Search for the cell housing the specified text and yield its (X, Y) center coordinate. 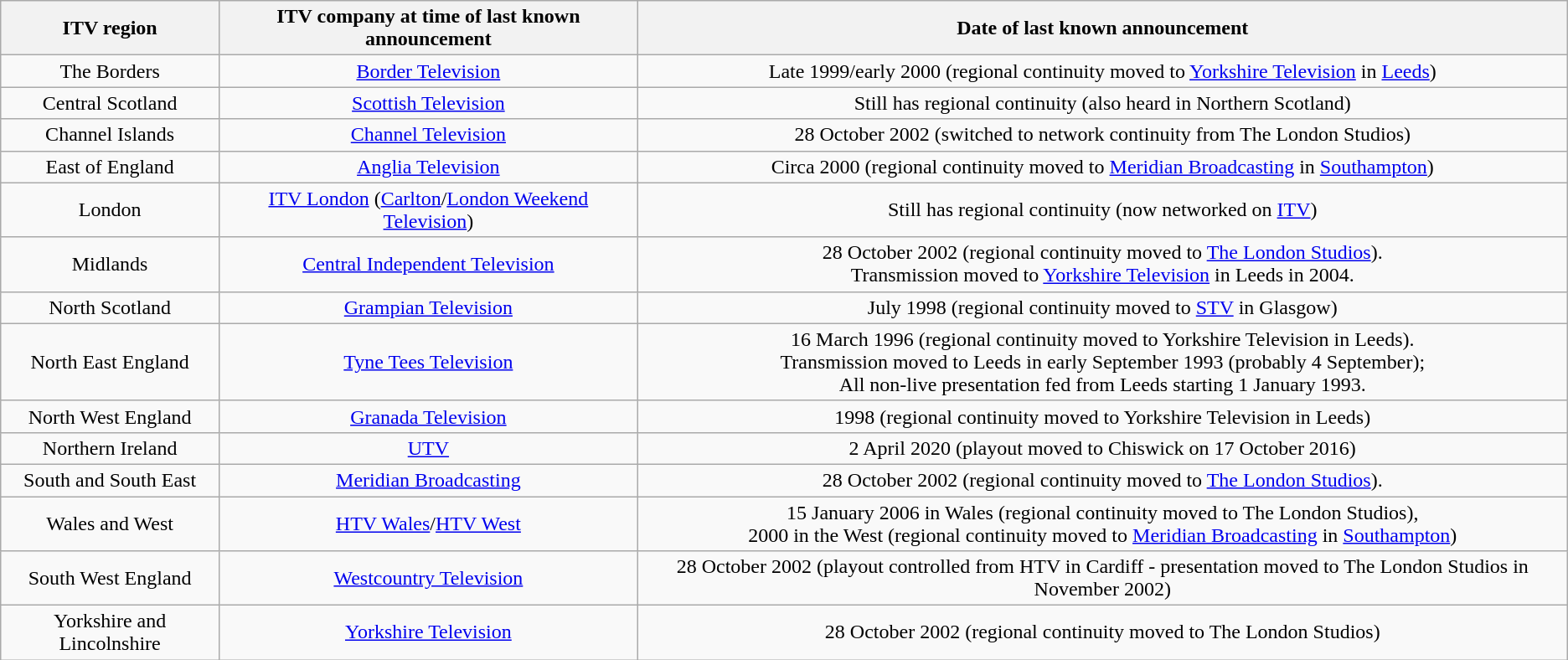
Central Scotland (111, 103)
North Scotland (111, 307)
Circa 2000 (regional continuity moved to Meridian Broadcasting in Southampton) (1102, 167)
Scottish Television (428, 103)
UTV (428, 448)
Granada Television (428, 416)
South West England (111, 578)
North West England (111, 416)
Late 1999/early 2000 (regional continuity moved to Yorkshire Television in Leeds) (1102, 71)
Anglia Television (428, 167)
The Borders (111, 71)
Central Independent Television (428, 265)
Yorkshire Television (428, 633)
London (111, 209)
North East England (111, 362)
28 October 2002 (regional continuity moved to The London Studios).Transmission moved to Yorkshire Television in Leeds in 2004. (1102, 265)
Meridian Broadcasting (428, 480)
Still has regional continuity (also heard in Northern Scotland) (1102, 103)
Yorkshire and Lincolnshire (111, 633)
East of England (111, 167)
Westcountry Television (428, 578)
28 October 2002 (playout controlled from HTV in Cardiff - presentation moved to The London Studios in November 2002) (1102, 578)
Channel Islands (111, 135)
Grampian Television (428, 307)
Date of last known announcement (1102, 28)
1998 (regional continuity moved to Yorkshire Television in Leeds) (1102, 416)
28 October 2002 (regional continuity moved to The London Studios) (1102, 633)
ITV company at time of last known announcement (428, 28)
South and South East (111, 480)
Midlands (111, 265)
Still has regional continuity (now networked on ITV) (1102, 209)
2 April 2020 (playout moved to Chiswick on 17 October 2016) (1102, 448)
28 October 2002 (switched to network continuity from The London Studios) (1102, 135)
ITV region (111, 28)
Northern Ireland (111, 448)
Channel Television (428, 135)
July 1998 (regional continuity moved to STV in Glasgow) (1102, 307)
ITV London (Carlton/London Weekend Television) (428, 209)
HTV Wales/HTV West (428, 523)
Border Television (428, 71)
28 October 2002 (regional continuity moved to The London Studios). (1102, 480)
Wales and West (111, 523)
Tyne Tees Television (428, 362)
